Provide the [x, y] coordinate of the cell's center where the given text is located.  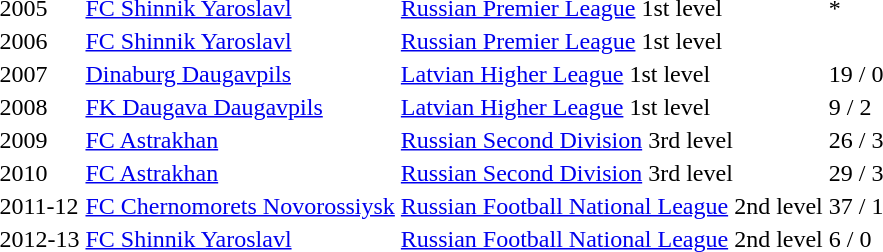
Russian Premier League 1st level [612, 41]
FC Chernomorets Novorossiysk [240, 206]
Dinaburg Daugavpils [240, 74]
FK Daugava Daugavpils [240, 107]
Russian Football National League 2nd level [612, 206]
FC Shinnik Yaroslavl [240, 41]
